Search for the cell housing the specified text and yield its (x, y) center coordinate. 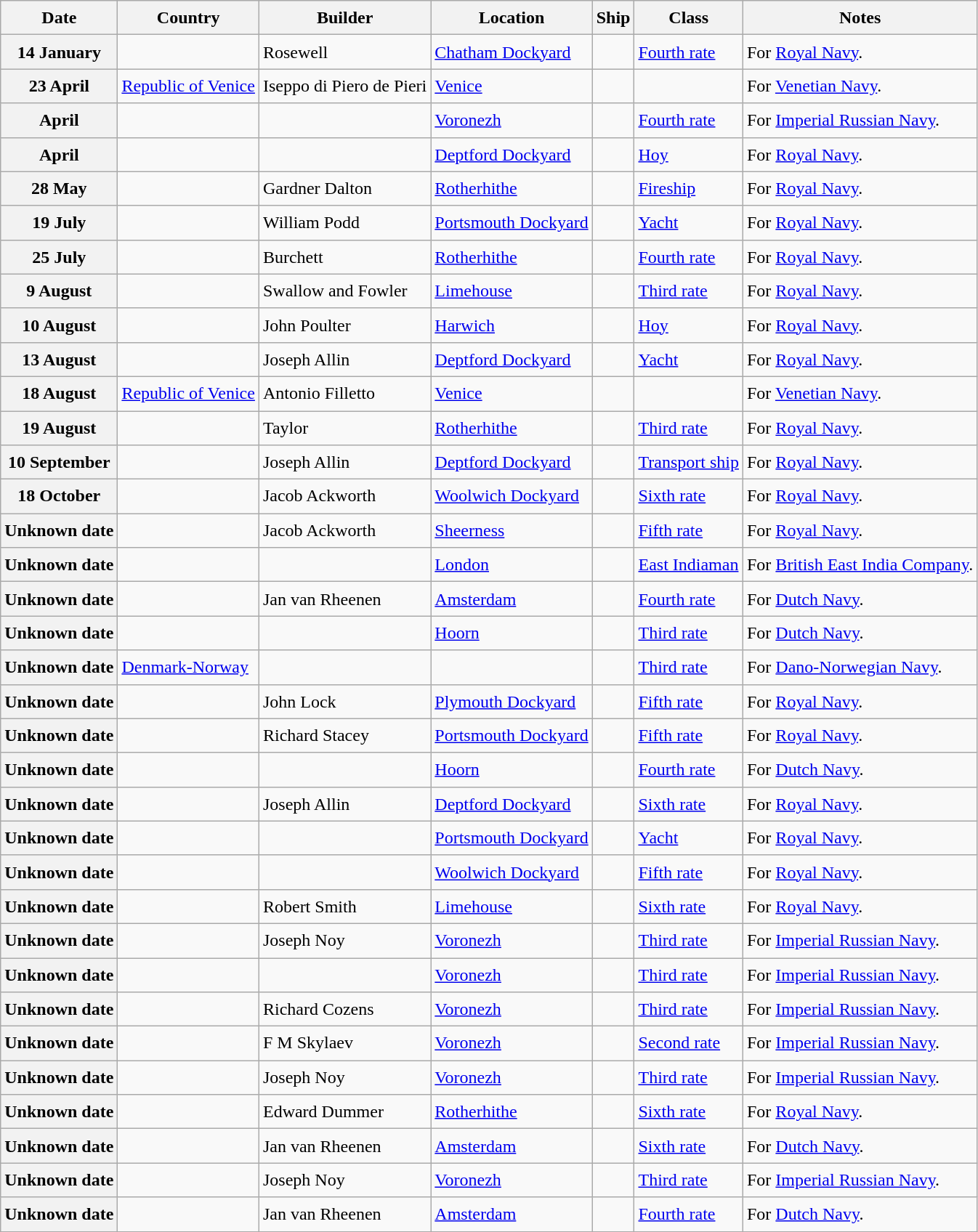
East Indiaman (689, 565)
18 October (60, 497)
Rosewell (344, 52)
Sheerness (512, 530)
For British East India Company. (860, 565)
William Podd (344, 222)
Denmark-Norway (189, 667)
Richard Stacey (344, 735)
For Dano-Norwegian Navy. (860, 667)
Ship (613, 17)
9 August (60, 291)
10 September (60, 462)
19 August (60, 429)
John Poulter (344, 325)
Harwich (512, 325)
John Lock (344, 702)
14 January (60, 52)
Richard Cozens (344, 1010)
Plymouth Dockyard (512, 702)
18 August (60, 394)
Chatham Dockyard (512, 52)
Location (512, 17)
Gardner Dalton (344, 189)
Robert Smith (344, 907)
Class (689, 17)
Notes (860, 17)
London (512, 565)
Edward Dummer (344, 1111)
Iseppo di Piero de Pieri (344, 86)
25 July (60, 257)
23 April (60, 86)
F M Skylaev (344, 1043)
Swallow and Fowler (344, 291)
Country (189, 17)
Date (60, 17)
Burchett (344, 257)
Second rate (689, 1043)
Taylor (344, 429)
13 August (60, 359)
Transport ship (689, 462)
Fireship (689, 189)
Antonio Filletto (344, 394)
19 July (60, 222)
28 May (60, 189)
Builder (344, 17)
10 August (60, 325)
